Detect which cell encompasses the target text, then output its (x, y) center coordinate. 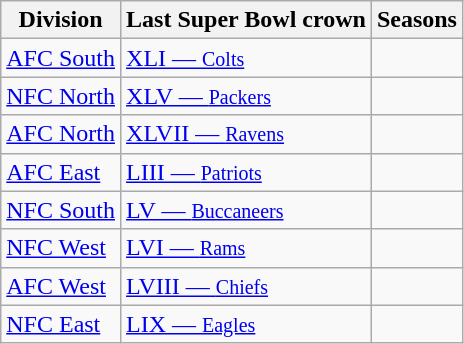
XLV — Packers (246, 96)
AFC North (61, 134)
Last Super Bowl crown (246, 20)
Seasons (416, 20)
NFC East (61, 324)
NFC South (61, 210)
LVI — Rams (246, 248)
NFC North (61, 96)
NFC West (61, 248)
LVIII — Chiefs (246, 286)
Division (61, 20)
AFC East (61, 172)
LV — Buccaneers (246, 210)
LIX — Eagles (246, 324)
AFC South (61, 58)
AFC West (61, 286)
XLVII — Ravens (246, 134)
XLI — Colts (246, 58)
LIII — Patriots (246, 172)
